Pinpoint the cell where the given text exists, returning its (x, y) midpoint coordinate. 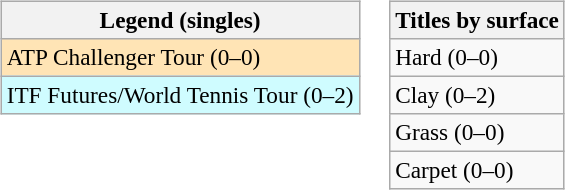
Legend (singles) (180, 20)
Clay (0–2) (478, 95)
Hard (0–0) (478, 57)
Grass (0–0) (478, 133)
Titles by surface (478, 20)
ATP Challenger Tour (0–0) (180, 57)
Carpet (0–0) (478, 171)
ITF Futures/World Tennis Tour (0–2) (180, 95)
